Locate the cell with the specified text and output its [x, y] center coordinate. 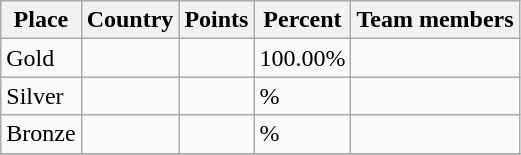
Percent [302, 20]
Points [216, 20]
Country [130, 20]
Silver [41, 96]
Gold [41, 58]
Place [41, 20]
Team members [435, 20]
100.00% [302, 58]
Bronze [41, 134]
